Extract the [X, Y] coordinate from the center of the cell holding the provided text.  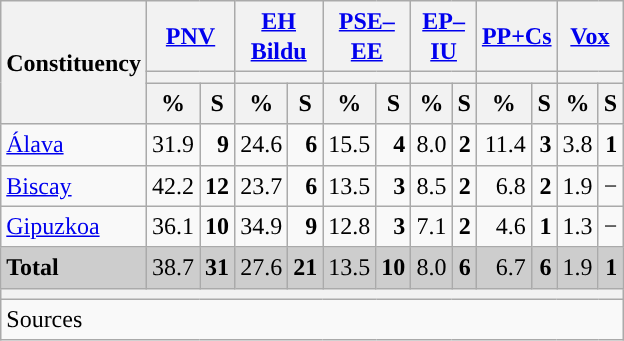
7.1 [432, 226]
21 [306, 268]
12.8 [350, 226]
Constituency [74, 62]
3.8 [578, 144]
36.1 [172, 226]
4 [394, 144]
PP+Cs [516, 36]
Total [74, 268]
12 [218, 186]
PSE–EE [367, 36]
15.5 [350, 144]
31.9 [172, 144]
1.3 [578, 226]
Biscay [74, 186]
Vox [590, 36]
4.6 [504, 226]
23.7 [262, 186]
PNV [190, 36]
11.4 [504, 144]
8.5 [432, 186]
38.7 [172, 268]
Sources [312, 320]
42.2 [172, 186]
6.7 [504, 268]
24.6 [262, 144]
34.9 [262, 226]
Álava [74, 144]
6.8 [504, 186]
EP–IU [444, 36]
27.6 [262, 268]
EH Bildu [279, 36]
Gipuzkoa [74, 226]
31 [218, 268]
